Pinpoint the cell where the given text exists, returning its (x, y) midpoint coordinate. 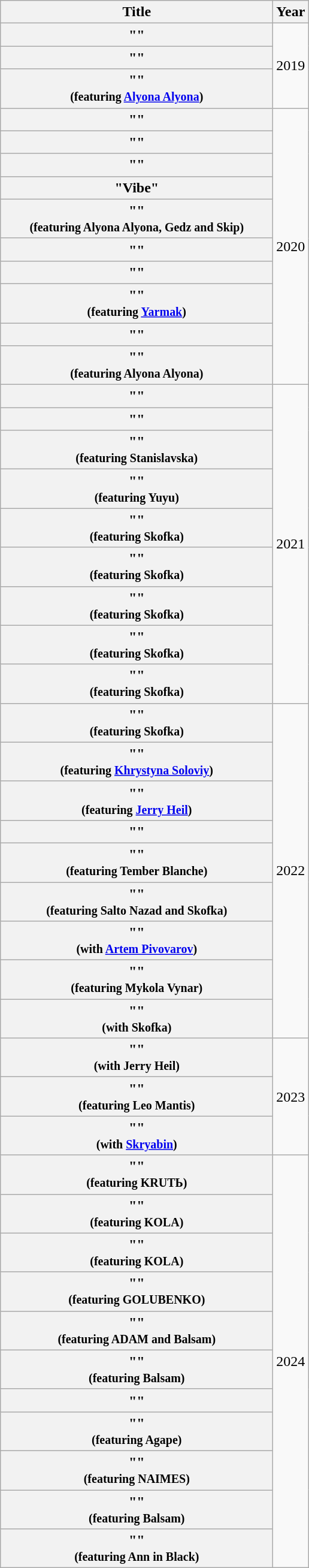
"" (with Artem Pivovarov) (137, 941)
"" (featuring Agape) (137, 1431)
"" (featuring Stanislavska) (137, 450)
"Vibe" (137, 188)
2021 (291, 544)
"" (featuring Leo Mantis) (137, 1097)
"" (with Skryabin) (137, 1135)
2024 (291, 1362)
"" (with Skofka) (137, 1019)
2023 (291, 1097)
2019 (291, 66)
"" (featuring Khrystyna Soloviy) (137, 761)
"" (featuring Ann in Black) (137, 1549)
"" (featuring NAIMES) (137, 1470)
"" (featuring Alyona Alyona, Gedz and Skip) (137, 218)
"" (featuring Jerry Heil) (137, 801)
2022 (291, 870)
"" (featuring KRUTЬ) (137, 1175)
"" (featuring Salto Nazad and Skofka) (137, 901)
"" (featuring ADAM and Balsam) (137, 1331)
"" (featuring Yarmak) (137, 303)
Title (137, 12)
"" (featuring Tember Blanche) (137, 862)
"" (featuring GOLUBENKO) (137, 1291)
"" (with Jerry Heil) (137, 1057)
"" (featuring Mykola Vynar) (137, 979)
Year (291, 12)
"" (featuring Yuyu) (137, 489)
2020 (291, 246)
